Determine the [X, Y] coordinate at the center of the cell enclosing the given text.  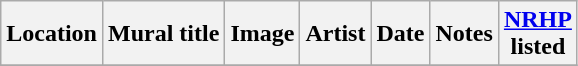
Mural title [163, 34]
NRHPlisted [538, 34]
Artist [336, 34]
Image [262, 34]
Date [400, 34]
Location [52, 34]
Notes [464, 34]
